Capture the cell that displays the provided text and extract its (X, Y) central coordinate. 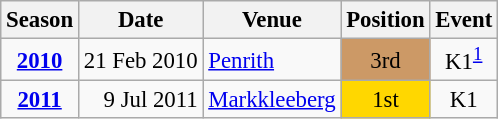
3rd (386, 60)
21 Feb 2010 (140, 60)
Season (40, 20)
2011 (40, 100)
Venue (272, 20)
Markkleeberg (272, 100)
Position (386, 20)
1st (386, 100)
9 Jul 2011 (140, 100)
K11 (464, 60)
Date (140, 20)
2010 (40, 60)
K1 (464, 100)
Event (464, 20)
Penrith (272, 60)
